Find where the given text appears and provide that cell's center as [x, y] coordinate. 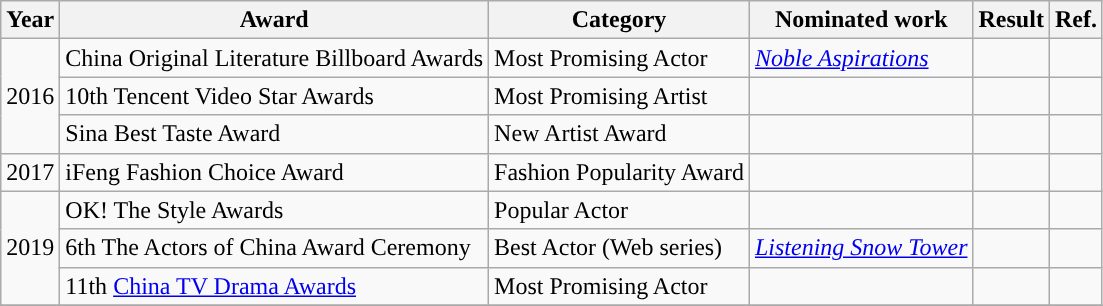
Nominated work [861, 20]
6th The Actors of China Award Ceremony [274, 248]
Year [30, 20]
Category [620, 20]
Result [1011, 20]
2017 [30, 172]
2016 [30, 96]
Sina Best Taste Award [274, 134]
Most Promising Artist [620, 96]
Noble Aspirations [861, 58]
Best Actor (Web series) [620, 248]
China Original Literature Billboard Awards [274, 58]
OK! The Style Awards [274, 210]
Popular Actor [620, 210]
Ref. [1076, 20]
Fashion Popularity Award [620, 172]
New Artist Award [620, 134]
2019 [30, 248]
iFeng Fashion Choice Award [274, 172]
11th China TV Drama Awards [274, 286]
Listening Snow Tower [861, 248]
Award [274, 20]
10th Tencent Video Star Awards [274, 96]
